Determine the (x, y) coordinate at the center of the cell enclosing the given text.  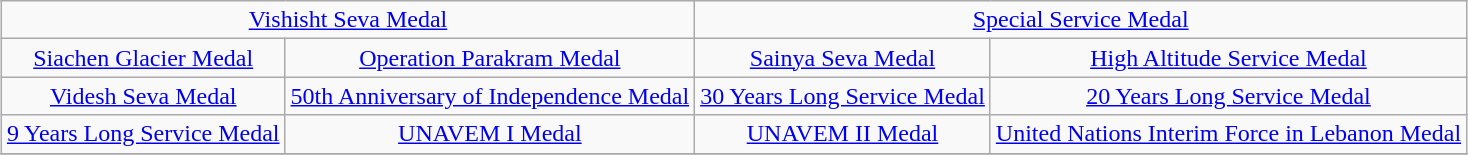
UNAVEM II Medal (843, 134)
Sainya Seva Medal (843, 58)
Vishisht Seva Medal (348, 20)
9 Years Long Service Medal (143, 134)
Siachen Glacier Medal (143, 58)
United Nations Interim Force in Lebanon Medal (1228, 134)
20 Years Long Service Medal (1228, 96)
Operation Parakram Medal (490, 58)
UNAVEM I Medal (490, 134)
30 Years Long Service Medal (843, 96)
Special Service Medal (1081, 20)
50th Anniversary of Independence Medal (490, 96)
Videsh Seva Medal (143, 96)
High Altitude Service Medal (1228, 58)
